Identify which cell holds the provided text, then report its [x, y] central coordinate. 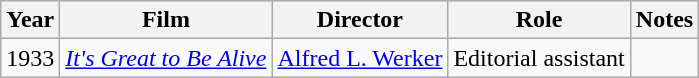
Year [30, 20]
Role [539, 20]
Director [360, 20]
1933 [30, 58]
Alfred L. Werker [360, 58]
It's Great to Be Alive [166, 58]
Editorial assistant [539, 58]
Film [166, 20]
Notes [664, 20]
